For the text-containing cell, return its midpoint in [X, Y] coordinate format. 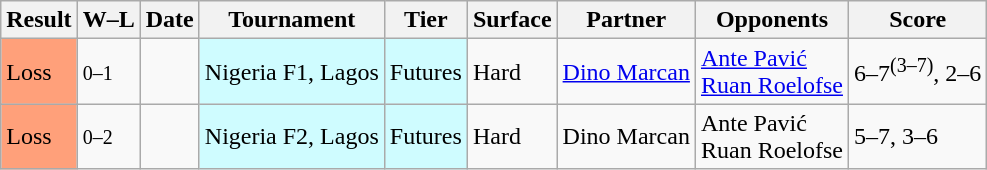
0–2 [108, 136]
5–7, 3–6 [917, 136]
Nigeria F2, Lagos [292, 136]
W–L [108, 20]
0–1 [108, 72]
Opponents [772, 20]
Nigeria F1, Lagos [292, 72]
Tier [426, 20]
Result [39, 20]
Partner [626, 20]
6–7(3–7), 2–6 [917, 72]
Surface [512, 20]
Date [170, 20]
Score [917, 20]
Tournament [292, 20]
